For the text-containing cell, return its midpoint in [x, y] coordinate format. 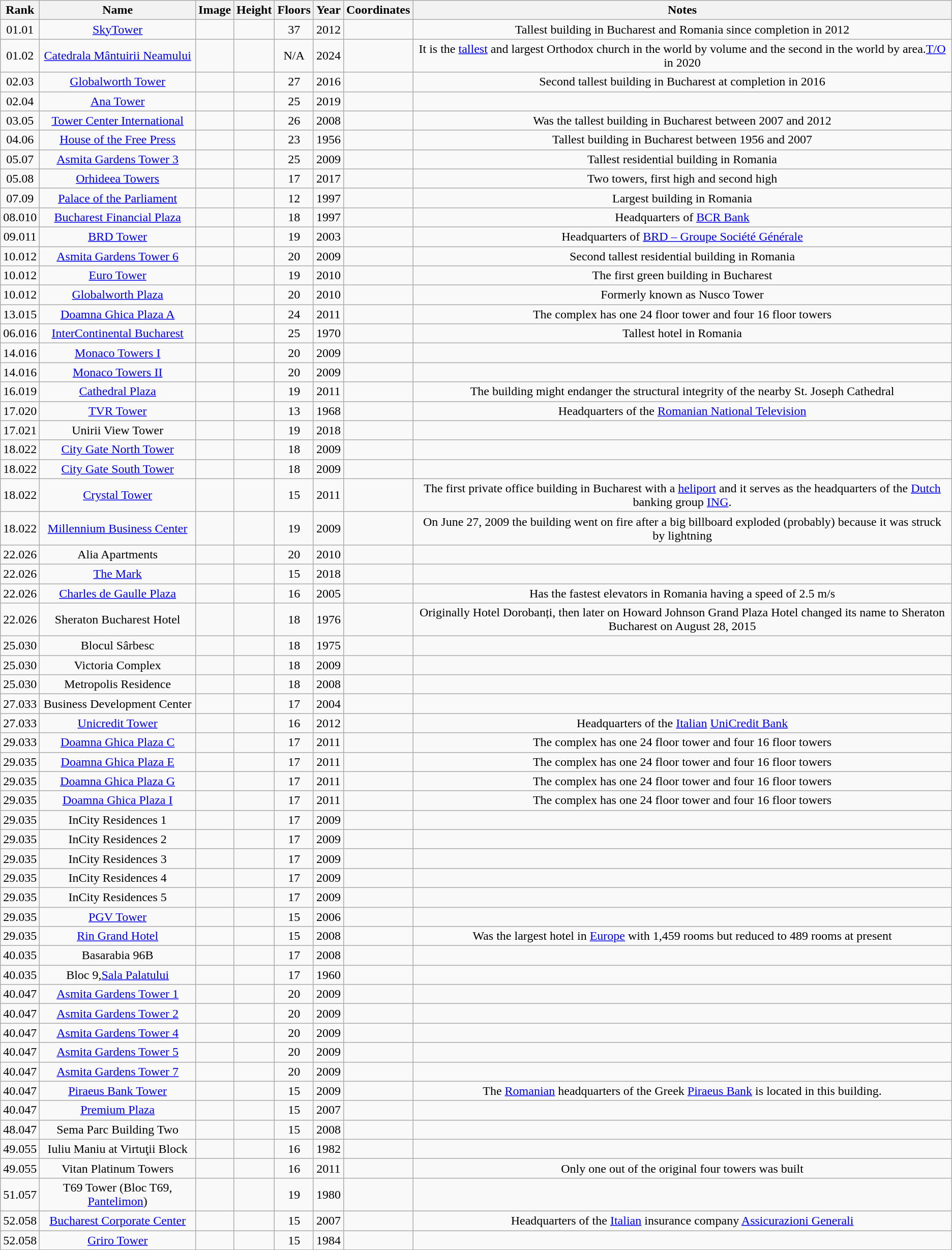
Globalworth Plaza [118, 295]
The building might endanger the structural integrity of the nearby St. Joseph Cathedral [682, 392]
Bucharest Financial Plaza [118, 217]
Rank [20, 10]
1984 [329, 1240]
BRD Tower [118, 236]
2019 [329, 101]
Tallest hotel in Romania [682, 334]
Blocul Sârbesc [118, 646]
Unirii View Tower [118, 430]
Was the tallest building in Bucharest between 2007 and 2012 [682, 121]
07.09 [20, 198]
51.057 [20, 1194]
The first green building in Bucharest [682, 276]
Only one out of the original four towers was built [682, 1168]
Asmita Gardens Tower 4 [118, 1033]
Monaco Towers II [118, 372]
Formerly known as Nusco Tower [682, 295]
01.02 [20, 56]
Originally Hotel Dorobanți, then later on Howard Johnson Grand Plaza Hotel changed its name to Sheraton Bucharest on August 28, 2015 [682, 619]
Bloc 9,Sala Palatului [118, 975]
InCity Residences 4 [118, 878]
Was the largest hotel in Europe with 1,459 rooms but reduced to 489 rooms at present [682, 936]
Headquarters of the Romanian National Television [682, 411]
Globalworth Tower [118, 82]
Charles de Gaulle Plaza [118, 593]
1975 [329, 646]
1960 [329, 975]
Floors [294, 10]
Notes [682, 10]
02.03 [20, 82]
Name [118, 10]
16.019 [20, 392]
26 [294, 121]
Headquarters of BCR Bank [682, 217]
29.033 [20, 742]
Year [329, 10]
Millennium Business Center [118, 528]
24 [294, 314]
Metropolis Residence [118, 684]
17.021 [20, 430]
Victoria Complex [118, 665]
Bucharest Corporate Center [118, 1221]
13.015 [20, 314]
1956 [329, 140]
17.020 [20, 411]
Vitan Platinum Towers [118, 1168]
Doamna Ghica Plaza C [118, 742]
Monaco Towers I [118, 353]
Rin Grand Hotel [118, 936]
Alia Apartments [118, 554]
Second tallest residential building in Romania [682, 256]
TVR Tower [118, 411]
2016 [329, 82]
Asmita Gardens Tower 2 [118, 1014]
Basarabia 96B [118, 956]
2024 [329, 56]
Doamna Ghica Plaza I [118, 800]
Largest building in Romania [682, 198]
Tallest residential building in Romania [682, 159]
Sheraton Bucharest Hotel [118, 619]
N/A [294, 56]
Coordinates [378, 10]
13 [294, 411]
Palace of the Parliament [118, 198]
It is the tallest and largest Orthodox church in the world by volume and the second in the world by area.T/O in 2020 [682, 56]
Tallest building in Bucharest and Romania since completion in 2012 [682, 29]
City Gate South Tower [118, 469]
27 [294, 82]
04.06 [20, 140]
Piraeus Bank Tower [118, 1091]
1968 [329, 411]
SkyTower [118, 29]
Tower Center International [118, 121]
Second tallest building in Bucharest at completion in 2016 [682, 82]
Catedrala Mântuirii Neamului [118, 56]
Asmita Gardens Tower 3 [118, 159]
The Mark [118, 574]
Doamna Ghica Plaza E [118, 762]
12 [294, 198]
2006 [329, 917]
1982 [329, 1149]
08.010 [20, 217]
37 [294, 29]
09.011 [20, 236]
Cathedral Plaza [118, 392]
Two towers, first high and second high [682, 178]
City Gate North Tower [118, 450]
06.016 [20, 334]
On June 27, 2009 the building went on fire after a big billboard exploded (probably) because it was struck by lightning [682, 528]
Crystal Tower [118, 495]
48.047 [20, 1129]
Euro Tower [118, 276]
InterContinental Bucharest [118, 334]
Asmita Gardens Tower 5 [118, 1052]
Headquarters of the Italian insurance company Assicurazioni Generali [682, 1221]
2003 [329, 236]
23 [294, 140]
InCity Residences 1 [118, 820]
03.05 [20, 121]
Business Development Center [118, 704]
Sema Parc Building Two [118, 1129]
Griro Tower [118, 1240]
Headquarters of the Italian UniCredit Bank [682, 723]
05.08 [20, 178]
1970 [329, 334]
Tallest building in Bucharest between 1956 and 2007 [682, 140]
InCity Residences 5 [118, 897]
Premium Plaza [118, 1110]
InCity Residences 3 [118, 858]
Asmita Gardens Tower 7 [118, 1072]
Image [215, 10]
Asmita Gardens Tower 6 [118, 256]
Doamna Ghica Plaza A [118, 314]
The first private office building in Bucharest with a heliport and it serves as the headquarters of the Dutch banking group ING. [682, 495]
House of the Free Press [118, 140]
Ana Tower [118, 101]
Orhideea Towers [118, 178]
Unicredit Tower [118, 723]
Asmita Gardens Tower 1 [118, 994]
2017 [329, 178]
2004 [329, 704]
Headquarters of BRD – Groupe Société Générale [682, 236]
Iuliu Maniu at Virtuţii Block [118, 1149]
2005 [329, 593]
InCity Residences 2 [118, 839]
T69 Tower (Bloc T69, Pantelimon) [118, 1194]
01.01 [20, 29]
Has the fastest elevators in Romania having a speed of 2.5 m/s [682, 593]
Doamna Ghica Plaza G [118, 781]
1976 [329, 619]
The Romanian headquarters of the Greek Piraeus Bank is located in this building. [682, 1091]
1980 [329, 1194]
Height [254, 10]
02.04 [20, 101]
05.07 [20, 159]
PGV Tower [118, 917]
